Find where the given text appears and provide that cell's center as (X, Y) coordinate. 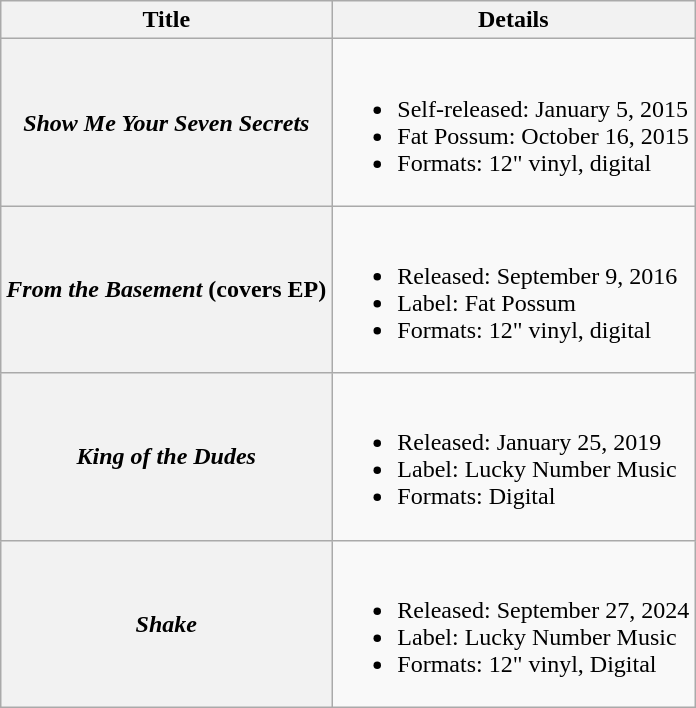
Self-released: January 5, 2015Fat Possum: October 16, 2015Formats: 12" vinyl, digital (514, 122)
Released: September 27, 2024Label: Lucky Number MusicFormats: 12" vinyl, Digital (514, 624)
From the Basement (covers EP) (166, 290)
Shake (166, 624)
Title (166, 20)
King of the Dudes (166, 456)
Released: January 25, 2019Label: Lucky Number MusicFormats: Digital (514, 456)
Details (514, 20)
Released: September 9, 2016Label: Fat PossumFormats: 12" vinyl, digital (514, 290)
Show Me Your Seven Secrets (166, 122)
